Provide the (X, Y) coordinate of the cell's center where the given text is located.  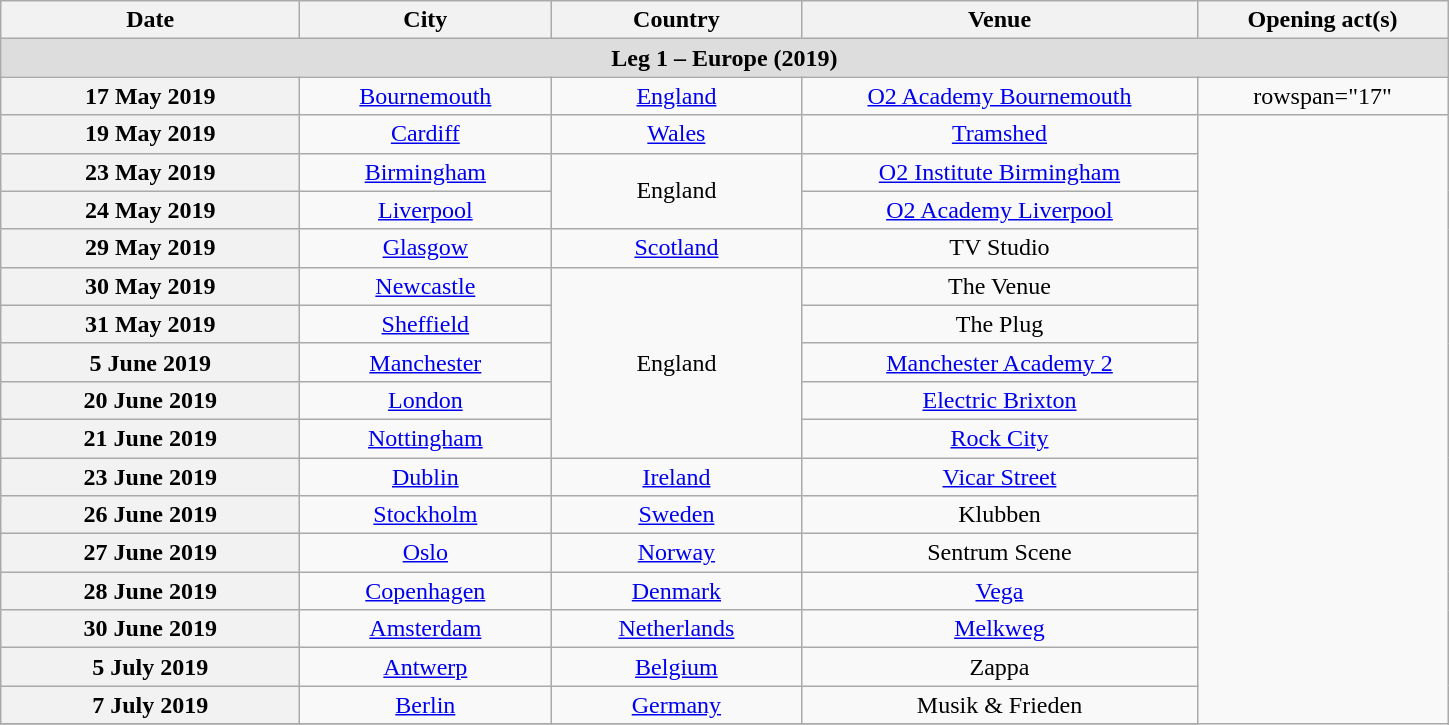
O2 Academy Bournemouth (1000, 96)
Melkweg (1000, 629)
TV Studio (1000, 248)
O2 Institute Birmingham (1000, 172)
Sweden (676, 515)
Vega (1000, 591)
Electric Brixton (1000, 400)
Cardiff (426, 134)
Dublin (426, 477)
Manchester Academy 2 (1000, 362)
Sentrum Scene (1000, 553)
Scotland (676, 248)
Amsterdam (426, 629)
26 June 2019 (150, 515)
5 June 2019 (150, 362)
30 June 2019 (150, 629)
17 May 2019 (150, 96)
Zappa (1000, 667)
Birmingham (426, 172)
Opening act(s) (1322, 20)
Copenhagen (426, 591)
Norway (676, 553)
O2 Academy Liverpool (1000, 210)
24 May 2019 (150, 210)
27 June 2019 (150, 553)
19 May 2019 (150, 134)
23 June 2019 (150, 477)
Germany (676, 705)
Klubben (1000, 515)
29 May 2019 (150, 248)
Netherlands (676, 629)
Antwerp (426, 667)
Date (150, 20)
London (426, 400)
Rock City (1000, 438)
Tramshed (1000, 134)
Country (676, 20)
Leg 1 – Europe (2019) (724, 58)
28 June 2019 (150, 591)
Manchester (426, 362)
20 June 2019 (150, 400)
Glasgow (426, 248)
Sheffield (426, 324)
Ireland (676, 477)
Newcastle (426, 286)
5 July 2019 (150, 667)
Denmark (676, 591)
Bournemouth (426, 96)
Berlin (426, 705)
The Plug (1000, 324)
7 July 2019 (150, 705)
The Venue (1000, 286)
rowspan="17" (1322, 96)
Wales (676, 134)
Musik & Frieden (1000, 705)
Liverpool (426, 210)
City (426, 20)
30 May 2019 (150, 286)
Nottingham (426, 438)
31 May 2019 (150, 324)
23 May 2019 (150, 172)
Belgium (676, 667)
Stockholm (426, 515)
Vicar Street (1000, 477)
Venue (1000, 20)
21 June 2019 (150, 438)
Oslo (426, 553)
